Locate the cell with the specified text and output its [x, y] center coordinate. 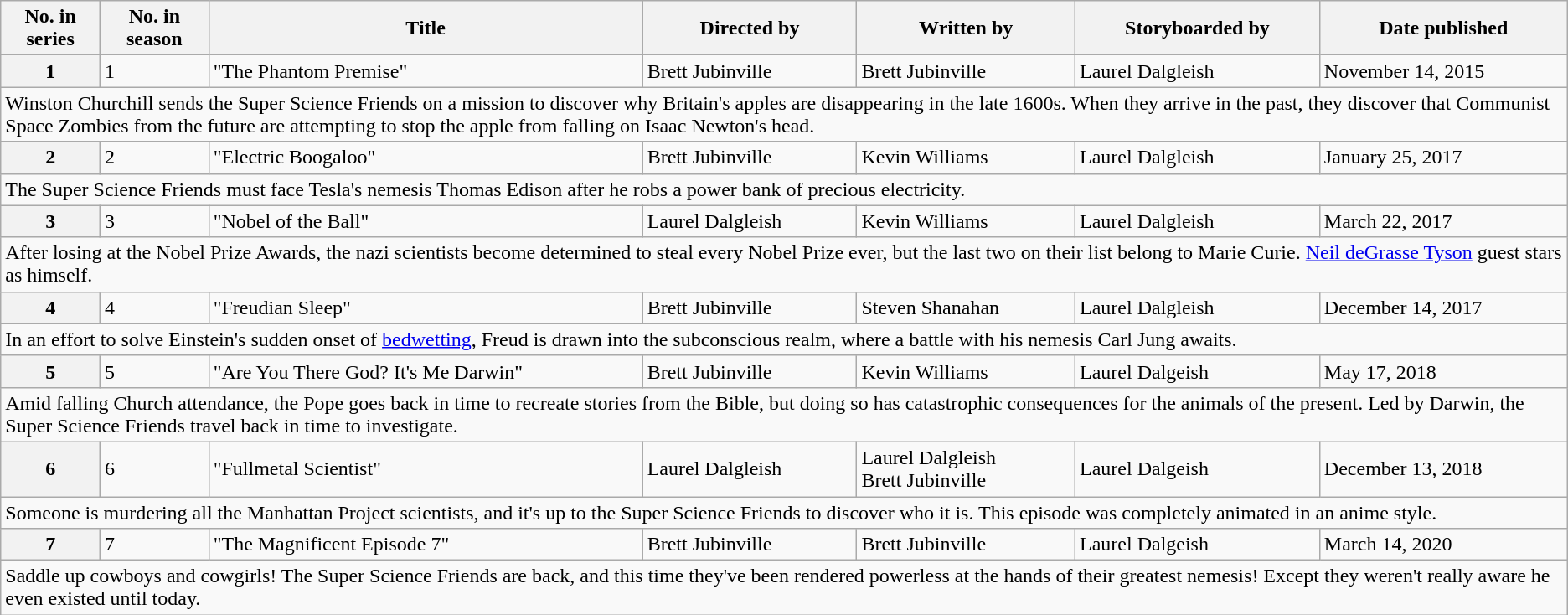
March 22, 2017 [1443, 221]
Written by [967, 28]
"The Phantom Premise" [426, 71]
Steven Shanahan [967, 307]
March 14, 2020 [1443, 545]
Storyboarded by [1197, 28]
"The Magnificent Episode 7" [426, 545]
No. inseason [155, 28]
"Freudian Sleep" [426, 307]
Title [426, 28]
The Super Science Friends must face Tesla's nemesis Thomas Edison after he robs a power bank of precious electricity. [784, 189]
December 14, 2017 [1443, 307]
No. inseries [50, 28]
"Fullmetal Scientist" [426, 469]
May 17, 2018 [1443, 371]
Laurel DalgleishBrett Jubinville [967, 469]
"Nobel of the Ball" [426, 221]
"Are You There God? It's Me Darwin" [426, 371]
January 25, 2017 [1443, 158]
November 14, 2015 [1443, 71]
"Electric Boogaloo" [426, 158]
Directed by [750, 28]
Date published [1443, 28]
December 13, 2018 [1443, 469]
